Search for the cell housing the specified text and yield its (X, Y) center coordinate. 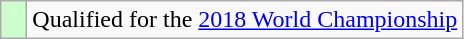
Qualified for the 2018 World Championship (245, 20)
